Identify which cell holds the provided text, then report its (X, Y) central coordinate. 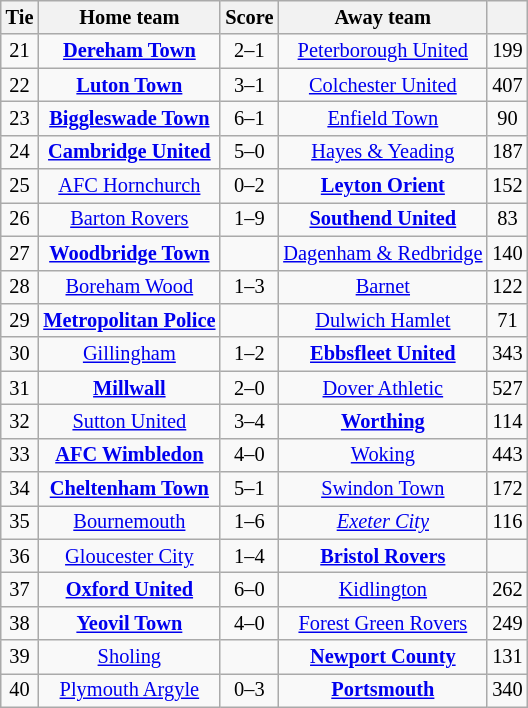
AFC Hornchurch (129, 186)
114 (507, 421)
34 (20, 489)
2–1 (249, 51)
1–9 (249, 219)
6–0 (249, 589)
1–2 (249, 354)
37 (20, 589)
172 (507, 489)
140 (507, 253)
0–2 (249, 186)
199 (507, 51)
Millwall (129, 388)
22 (20, 85)
21 (20, 51)
26 (20, 219)
Kidlington (382, 589)
187 (507, 152)
3–4 (249, 421)
Ebbsfleet United (382, 354)
29 (20, 320)
Sholing (129, 657)
90 (507, 118)
Sutton United (129, 421)
25 (20, 186)
1–6 (249, 522)
35 (20, 522)
Portsmouth (382, 690)
Exeter City (382, 522)
32 (20, 421)
527 (507, 388)
152 (507, 186)
249 (507, 623)
5–1 (249, 489)
Tie (20, 17)
Bristol Rovers (382, 556)
5–0 (249, 152)
Gloucester City (129, 556)
Metropolitan Police (129, 320)
Newport County (382, 657)
340 (507, 690)
Gillingham (129, 354)
Barnet (382, 287)
3–1 (249, 85)
36 (20, 556)
27 (20, 253)
Away team (382, 17)
343 (507, 354)
Yeovil Town (129, 623)
28 (20, 287)
Luton Town (129, 85)
31 (20, 388)
Home team (129, 17)
Forest Green Rovers (382, 623)
39 (20, 657)
Dagenham & Redbridge (382, 253)
1–3 (249, 287)
23 (20, 118)
Woodbridge Town (129, 253)
1–4 (249, 556)
Cheltenham Town (129, 489)
Biggleswade Town (129, 118)
38 (20, 623)
443 (507, 455)
0–3 (249, 690)
407 (507, 85)
122 (507, 287)
30 (20, 354)
Peterborough United (382, 51)
AFC Wimbledon (129, 455)
Cambridge United (129, 152)
Dereham Town (129, 51)
Boreham Wood (129, 287)
Bournemouth (129, 522)
131 (507, 657)
Dulwich Hamlet (382, 320)
2–0 (249, 388)
Enfield Town (382, 118)
Colchester United (382, 85)
24 (20, 152)
262 (507, 589)
Woking (382, 455)
Worthing (382, 421)
Swindon Town (382, 489)
Southend United (382, 219)
6–1 (249, 118)
116 (507, 522)
Plymouth Argyle (129, 690)
71 (507, 320)
Leyton Orient (382, 186)
Oxford United (129, 589)
Barton Rovers (129, 219)
83 (507, 219)
Score (249, 17)
33 (20, 455)
40 (20, 690)
Dover Athletic (382, 388)
Hayes & Yeading (382, 152)
